Find where the given text appears and provide that cell's center as (x, y) coordinate. 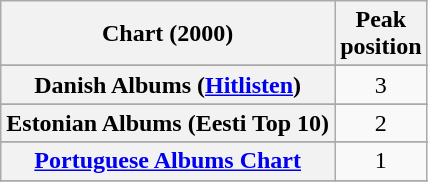
3 (381, 85)
Peakposition (381, 34)
1 (381, 161)
2 (381, 123)
Chart (2000) (168, 34)
Portuguese Albums Chart (168, 161)
Estonian Albums (Eesti Top 10) (168, 123)
Danish Albums (Hitlisten) (168, 85)
